Pinpoint the cell where the given text exists, returning its [x, y] midpoint coordinate. 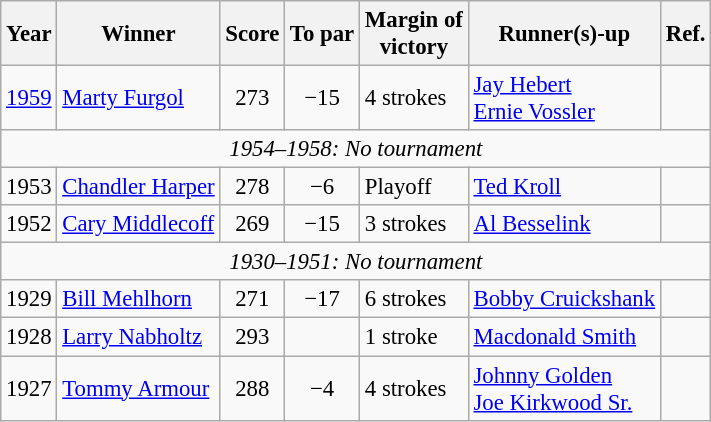
−4 [322, 388]
To par [322, 34]
293 [252, 337]
Marty Furgol [138, 98]
269 [252, 224]
Margin ofvictory [414, 34]
−17 [322, 299]
Bill Mehlhorn [138, 299]
Chandler Harper [138, 187]
Ted Kroll [564, 187]
Winner [138, 34]
1929 [29, 299]
Year [29, 34]
Jay Hebert Ernie Vossler [564, 98]
1954–1958: No tournament [356, 149]
288 [252, 388]
Score [252, 34]
Cary Middlecoff [138, 224]
Ref. [685, 34]
271 [252, 299]
273 [252, 98]
1928 [29, 337]
1952 [29, 224]
1930–1951: No tournament [356, 262]
1 stroke [414, 337]
Playoff [414, 187]
1953 [29, 187]
6 strokes [414, 299]
1927 [29, 388]
Bobby Cruickshank [564, 299]
Johnny Golden Joe Kirkwood Sr. [564, 388]
Runner(s)-up [564, 34]
1959 [29, 98]
−6 [322, 187]
3 strokes [414, 224]
278 [252, 187]
Macdonald Smith [564, 337]
Al Besselink [564, 224]
Larry Nabholtz [138, 337]
Tommy Armour [138, 388]
